Capture the cell that displays the provided text and extract its (x, y) central coordinate. 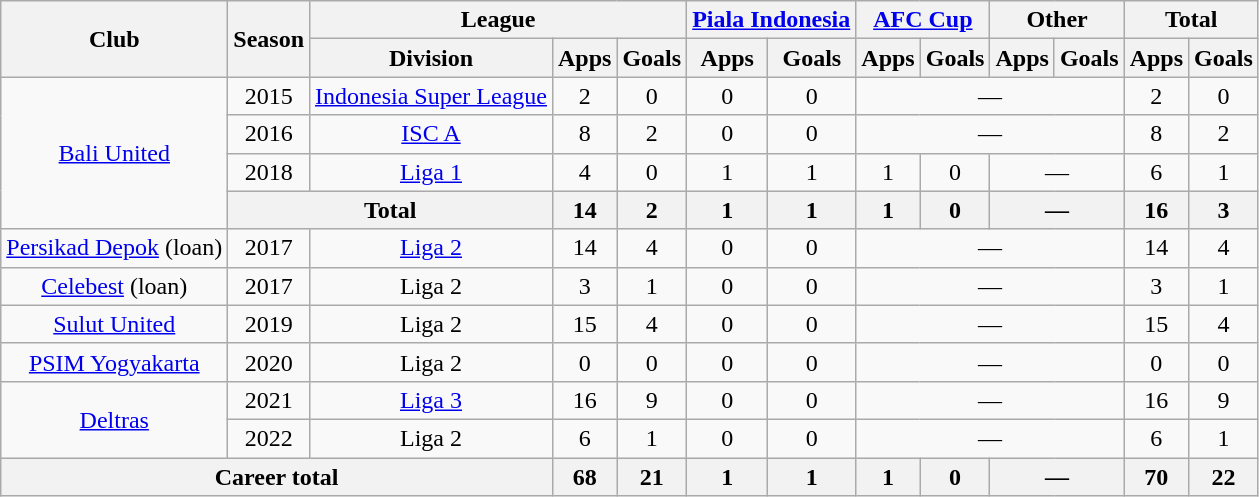
2020 (269, 362)
Bali United (114, 153)
Sulut United (114, 324)
ISC A (432, 134)
Celebest (loan) (114, 286)
AFC Cup (923, 20)
2018 (269, 172)
68 (584, 477)
Other (1057, 20)
Piala Indonesia (772, 20)
Deltras (114, 419)
22 (1224, 477)
PSIM Yogyakarta (114, 362)
Division (432, 58)
2022 (269, 438)
2015 (269, 96)
2021 (269, 400)
Liga 3 (432, 400)
70 (1156, 477)
League (498, 20)
Persikad Depok (loan) (114, 248)
2019 (269, 324)
Career total (277, 477)
21 (652, 477)
Club (114, 39)
2016 (269, 134)
Season (269, 39)
Liga 1 (432, 172)
Indonesia Super League (432, 96)
